Capture the cell that displays the provided text and extract its (x, y) central coordinate. 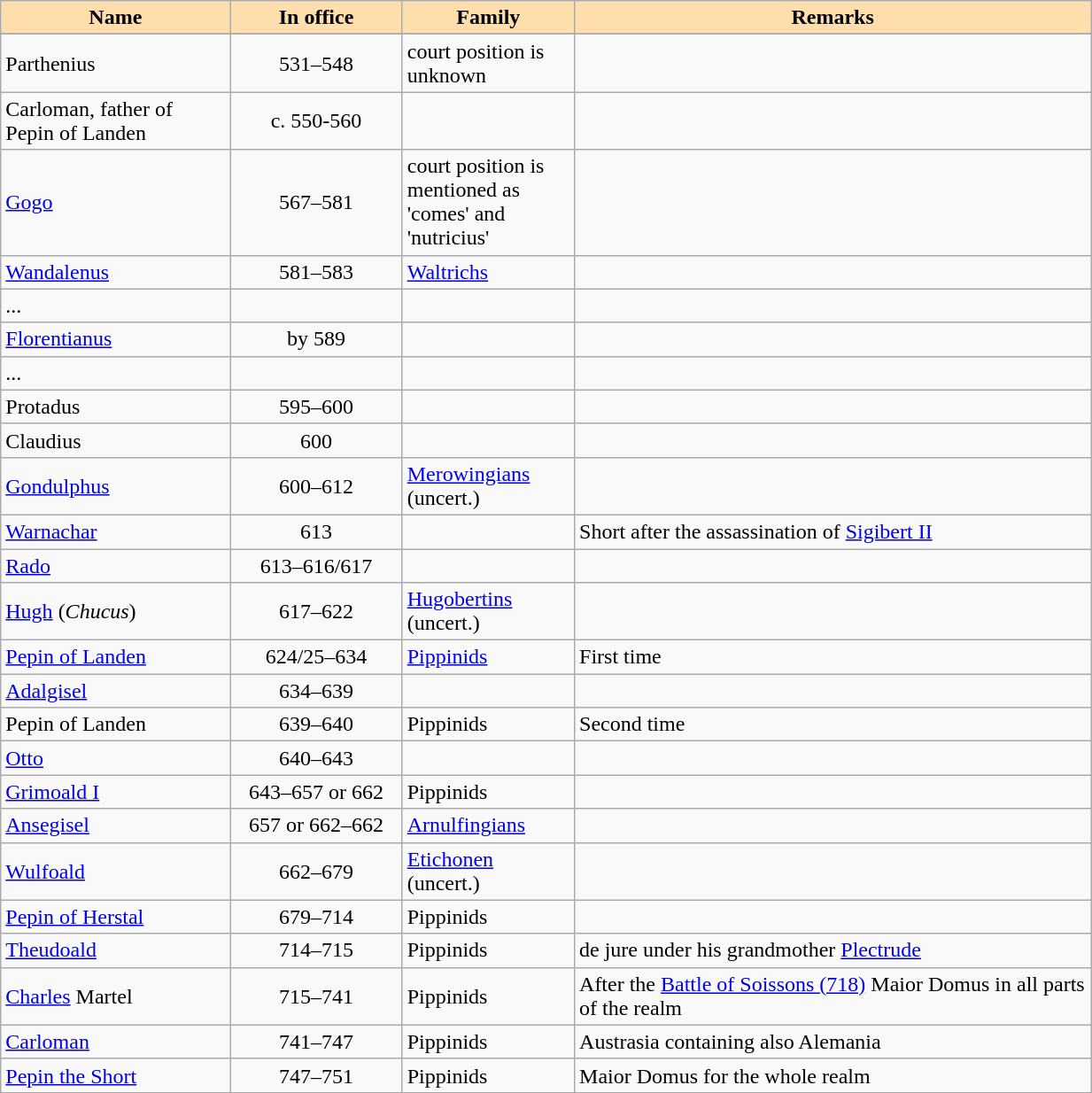
Short after the assassination of Sigibert II (833, 531)
Pepin of Herstal (115, 917)
657 or 662–662 (316, 826)
Grimoald I (115, 792)
624/25–634 (316, 657)
Arnulfingians (488, 826)
Otto (115, 758)
662–679 (316, 872)
c. 550-560 (316, 120)
Theudoald (115, 950)
679–714 (316, 917)
Claudius (115, 440)
Pepin the Short (115, 1075)
Carloman, father of Pepin of Landen (115, 120)
Ansegisel (115, 826)
court position is mentioned as 'comes' and 'nutricius' (488, 202)
639–640 (316, 725)
747–751 (316, 1075)
Warnachar (115, 531)
640–643 (316, 758)
Maior Domus for the whole realm (833, 1075)
First time (833, 657)
Second time (833, 725)
After the Battle of Soissons (718) Maior Domus in all parts of the realm (833, 996)
714–715 (316, 950)
617–622 (316, 611)
Waltrichs (488, 272)
600 (316, 440)
Family (488, 18)
531–548 (316, 64)
595–600 (316, 407)
Austrasia containing also Alemania (833, 1042)
Etichonen (uncert.) (488, 872)
Remarks (833, 18)
Carloman (115, 1042)
by 589 (316, 339)
Gondulphus (115, 485)
581–583 (316, 272)
715–741 (316, 996)
Merowingians (uncert.) (488, 485)
Florentianus (115, 339)
Charles Martel (115, 996)
Wulfoald (115, 872)
643–657 or 662 (316, 792)
613 (316, 531)
Wandalenus (115, 272)
Hugh (Chucus) (115, 611)
In office (316, 18)
634–639 (316, 691)
Rado (115, 566)
Name (115, 18)
567–581 (316, 202)
court position is unknown (488, 64)
600–612 (316, 485)
Adalgisel (115, 691)
Parthenius (115, 64)
Gogo (115, 202)
Protadus (115, 407)
de jure under his grandmother Plectrude (833, 950)
Hugobertins (uncert.) (488, 611)
741–747 (316, 1042)
613–616/617 (316, 566)
